Determine the [x, y] coordinate at the center of the cell enclosing the given text.  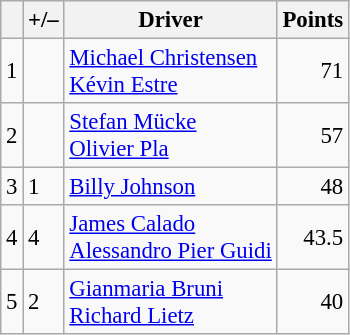
Points [312, 20]
43.5 [312, 238]
Billy Johnson [170, 187]
48 [312, 187]
Gianmaria Bruni Richard Lietz [170, 302]
5 [12, 302]
James Calado Alessandro Pier Guidi [170, 238]
Driver [170, 20]
57 [312, 136]
+/– [44, 20]
Stefan Mücke Olivier Pla [170, 136]
40 [312, 302]
3 [12, 187]
71 [312, 72]
Michael Christensen Kévin Estre [170, 72]
